Locate the cell with the specified text and output its (x, y) center coordinate. 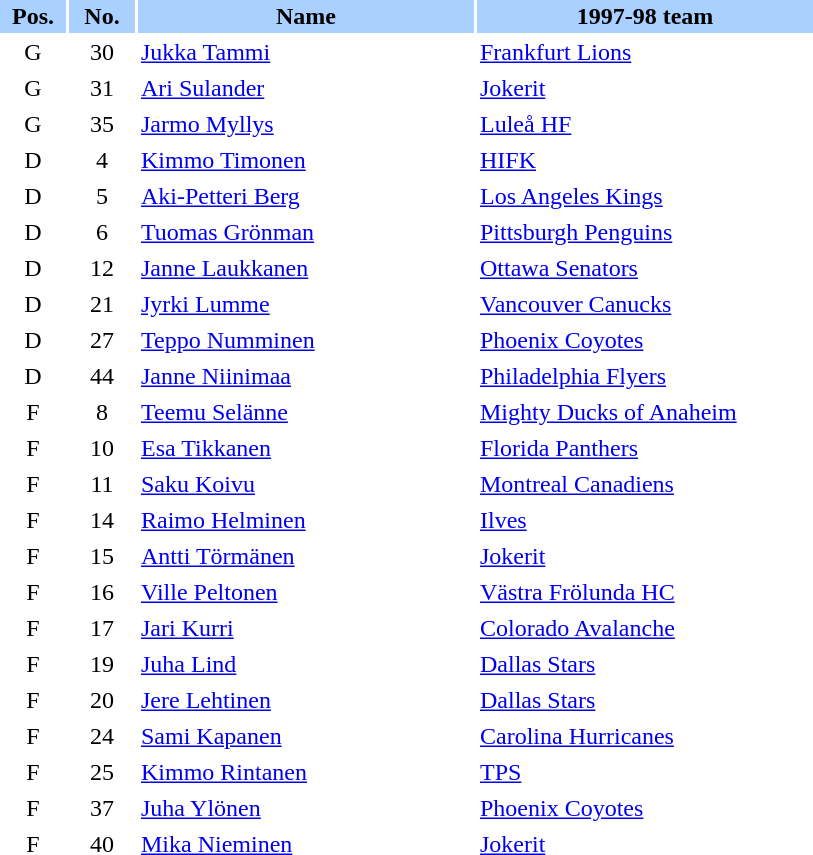
Jyrki Lumme (306, 304)
Jari Kurri (306, 628)
No. (102, 16)
44 (102, 376)
Los Angeles Kings (645, 196)
Montreal Canadiens (645, 484)
21 (102, 304)
14 (102, 520)
TPS (645, 772)
Juha Lind (306, 664)
Teemu Selänne (306, 412)
Pos. (33, 16)
10 (102, 448)
37 (102, 808)
Vancouver Canucks (645, 304)
30 (102, 52)
1997-98 team (645, 16)
19 (102, 664)
Colorado Avalanche (645, 628)
Philadelphia Flyers (645, 376)
4 (102, 160)
Pittsburgh Penguins (645, 232)
12 (102, 268)
35 (102, 124)
Carolina Hurricanes (645, 736)
Mighty Ducks of Anaheim (645, 412)
6 (102, 232)
Saku Koivu (306, 484)
Name (306, 16)
Kimmo Timonen (306, 160)
HIFK (645, 160)
Florida Panthers (645, 448)
27 (102, 340)
17 (102, 628)
Jukka Tammi (306, 52)
Aki-Petteri Berg (306, 196)
15 (102, 556)
Janne Laukkanen (306, 268)
Raimo Helminen (306, 520)
11 (102, 484)
Sami Kapanen (306, 736)
8 (102, 412)
Antti Törmänen (306, 556)
Ilves (645, 520)
Kimmo Rintanen (306, 772)
24 (102, 736)
Teppo Numminen (306, 340)
20 (102, 700)
Frankfurt Lions (645, 52)
5 (102, 196)
Juha Ylönen (306, 808)
31 (102, 88)
Ottawa Senators (645, 268)
Västra Frölunda HC (645, 592)
25 (102, 772)
Jere Lehtinen (306, 700)
Jarmo Myllys (306, 124)
Tuomas Grönman (306, 232)
Ville Peltonen (306, 592)
16 (102, 592)
Ari Sulander (306, 88)
Esa Tikkanen (306, 448)
Luleå HF (645, 124)
Janne Niinimaa (306, 376)
